Pinpoint the cell where the given text exists, returning its [X, Y] midpoint coordinate. 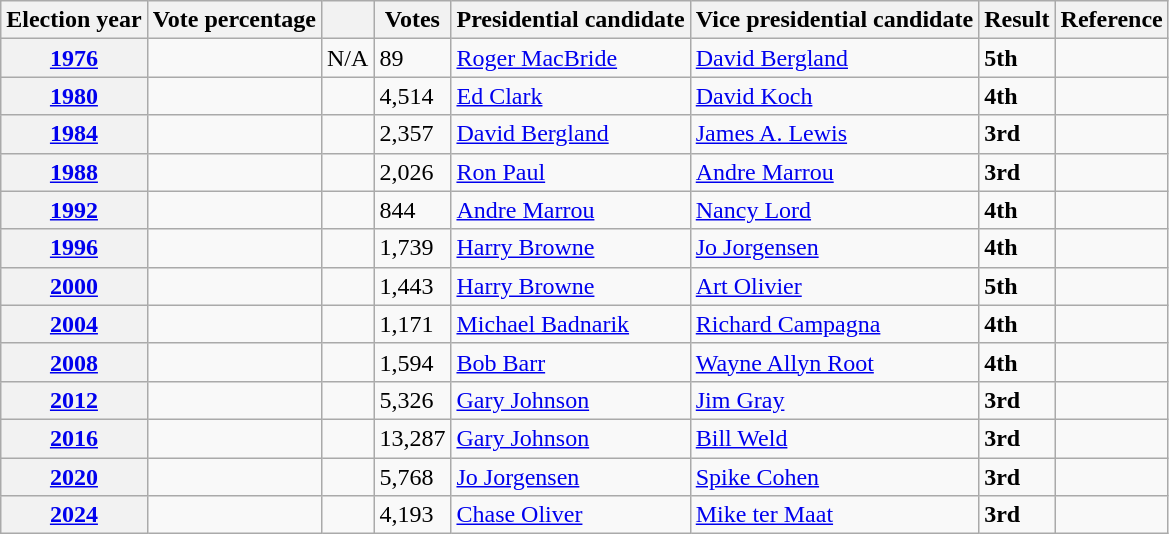
Reference [1112, 20]
Roger MacBride [570, 58]
Vote percentage [234, 20]
2024 [74, 515]
2000 [74, 286]
James A. Lewis [834, 134]
13,287 [412, 438]
Nancy Lord [834, 210]
Chase Oliver [570, 515]
Art Olivier [834, 286]
Ron Paul [570, 172]
Jim Gray [834, 400]
Michael Badnarik [570, 324]
Votes [412, 20]
1,594 [412, 362]
1996 [74, 248]
1976 [74, 58]
Spike Cohen [834, 477]
Richard Campagna [834, 324]
1992 [74, 210]
2012 [74, 400]
Vice presidential candidate [834, 20]
1,171 [412, 324]
Presidential candidate [570, 20]
5,326 [412, 400]
2,026 [412, 172]
N/A [347, 58]
2016 [74, 438]
David Koch [834, 96]
Result [1017, 20]
1,443 [412, 286]
Mike ter Maat [834, 515]
Bob Barr [570, 362]
1988 [74, 172]
844 [412, 210]
2020 [74, 477]
Bill Weld [834, 438]
Election year [74, 20]
4,193 [412, 515]
Ed Clark [570, 96]
4,514 [412, 96]
1980 [74, 96]
89 [412, 58]
2008 [74, 362]
1984 [74, 134]
2,357 [412, 134]
1,739 [412, 248]
5,768 [412, 477]
2004 [74, 324]
Wayne Allyn Root [834, 362]
